Determine the (X, Y) coordinate at the center of the cell enclosing the given text.  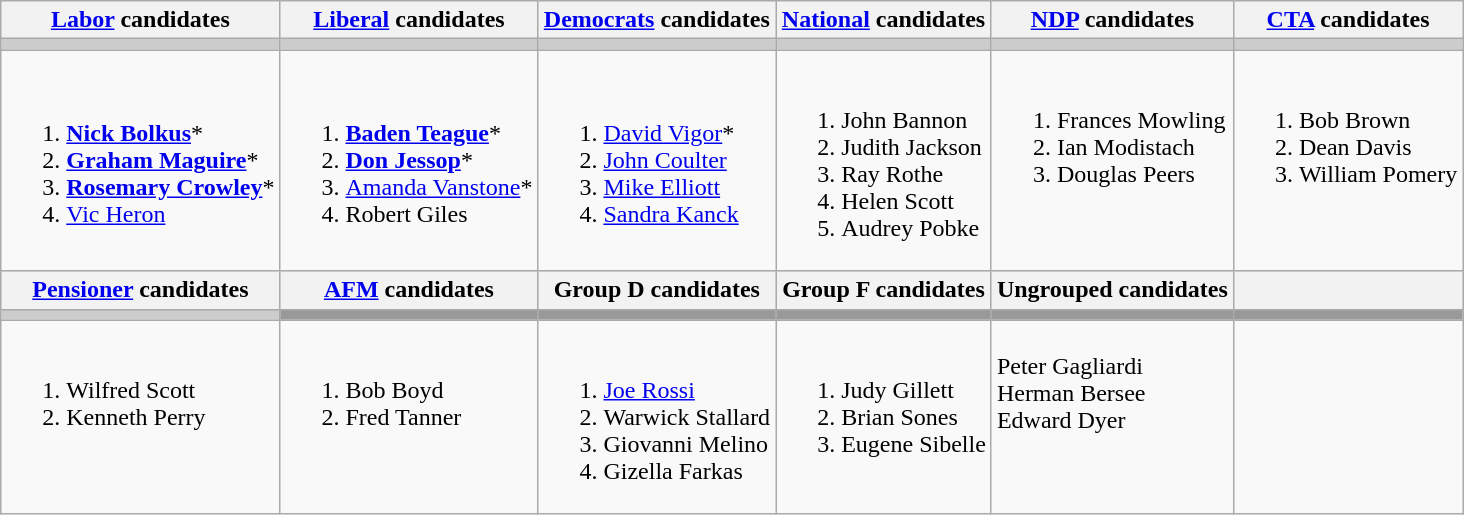
Bob BrownDean DavisWilliam Pomery (1348, 160)
Pensioner candidates (140, 290)
Ungrouped candidates (1112, 290)
Group F candidates (884, 290)
Baden Teague*Don Jessop*Amanda Vanstone*Robert Giles (409, 160)
Liberal candidates (409, 20)
Democrats candidates (657, 20)
Bob BoydFred Tanner (409, 417)
CTA candidates (1348, 20)
Joe RossiWarwick StallardGiovanni MelinoGizella Farkas (657, 417)
Wilfred ScottKenneth Perry (140, 417)
National candidates (884, 20)
John BannonJudith JacksonRay RotheHelen ScottAudrey Pobke (884, 160)
Group D candidates (657, 290)
AFM candidates (409, 290)
Judy GillettBrian SonesEugene Sibelle (884, 417)
Labor candidates (140, 20)
NDP candidates (1112, 20)
David Vigor*John CoulterMike ElliottSandra Kanck (657, 160)
Frances MowlingIan ModistachDouglas Peers (1112, 160)
Nick Bolkus*Graham Maguire*Rosemary Crowley*Vic Heron (140, 160)
Peter Gagliardi Herman Bersee Edward Dyer (1112, 417)
